From the cell containing the given text, extract its center point as (x, y) coordinate. 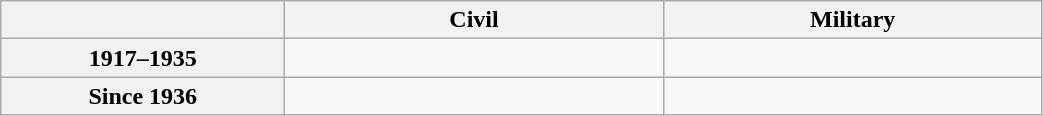
Civil (474, 20)
Military (852, 20)
1917–1935 (143, 58)
Since 1936 (143, 96)
